From the cell containing the given text, extract its center point as [x, y] coordinate. 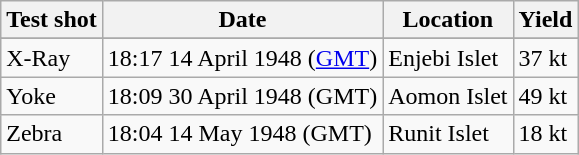
Test shot [52, 20]
Location [448, 20]
Runit Islet [448, 134]
18:17 14 April 1948 (GMT) [242, 58]
Aomon Islet [448, 96]
Enjebi Islet [448, 58]
49 kt [546, 96]
X-Ray [52, 58]
37 kt [546, 58]
Yield [546, 20]
Date [242, 20]
Zebra [52, 134]
18:04 14 May 1948 (GMT) [242, 134]
Yoke [52, 96]
18:09 30 April 1948 (GMT) [242, 96]
18 kt [546, 134]
